Search for the cell housing the specified text and yield its (X, Y) center coordinate. 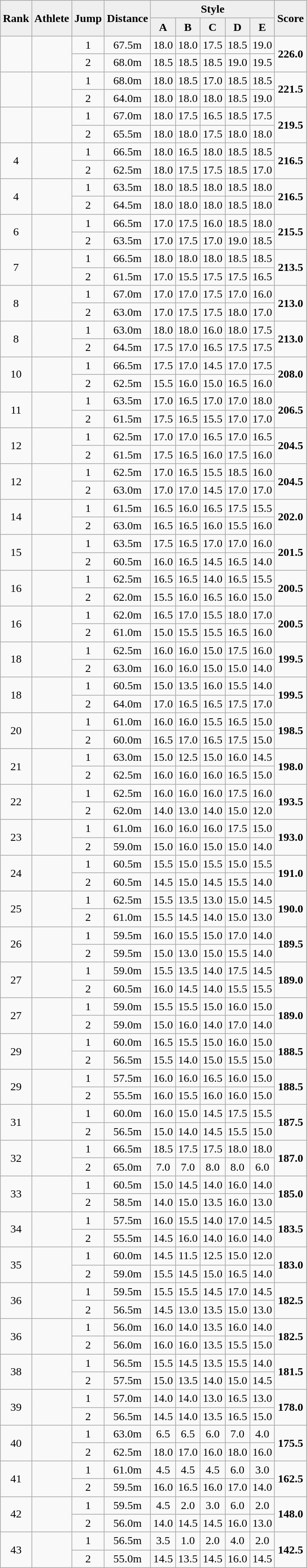
Rank (16, 18)
7 (16, 268)
21 (16, 766)
B (188, 27)
187.5 (291, 1123)
202.0 (291, 517)
65.0m (127, 1167)
183.0 (291, 1265)
6 (16, 232)
A (163, 27)
E (263, 27)
183.5 (291, 1229)
208.0 (291, 374)
215.5 (291, 232)
213.5 (291, 268)
24 (16, 873)
3.5 (163, 1541)
189.5 (291, 944)
181.5 (291, 1372)
178.0 (291, 1408)
26 (16, 944)
162.5 (291, 1479)
58.5m (127, 1203)
38 (16, 1372)
187.0 (291, 1158)
Score (291, 18)
20 (16, 730)
142.5 (291, 1550)
57.0m (127, 1399)
Jump (88, 18)
34 (16, 1229)
198.0 (291, 766)
41 (16, 1479)
14 (16, 517)
1.0 (188, 1541)
40 (16, 1443)
D (237, 27)
55.0m (127, 1559)
43 (16, 1550)
11 (16, 410)
31 (16, 1123)
175.5 (291, 1443)
206.5 (291, 410)
42 (16, 1514)
33 (16, 1194)
15 (16, 553)
25 (16, 909)
201.5 (291, 553)
226.0 (291, 54)
193.0 (291, 838)
193.5 (291, 802)
67.5m (127, 45)
35 (16, 1265)
11.5 (188, 1256)
185.0 (291, 1194)
198.5 (291, 730)
219.5 (291, 125)
C (212, 27)
148.0 (291, 1514)
Style (212, 9)
65.5m (127, 134)
190.0 (291, 909)
10 (16, 374)
32 (16, 1158)
23 (16, 838)
22 (16, 802)
221.5 (291, 89)
Distance (127, 18)
191.0 (291, 873)
Athlete (52, 18)
39 (16, 1408)
19.5 (263, 63)
